Scan for the cell matching the given text and deliver its (X, Y) coordinate at center. 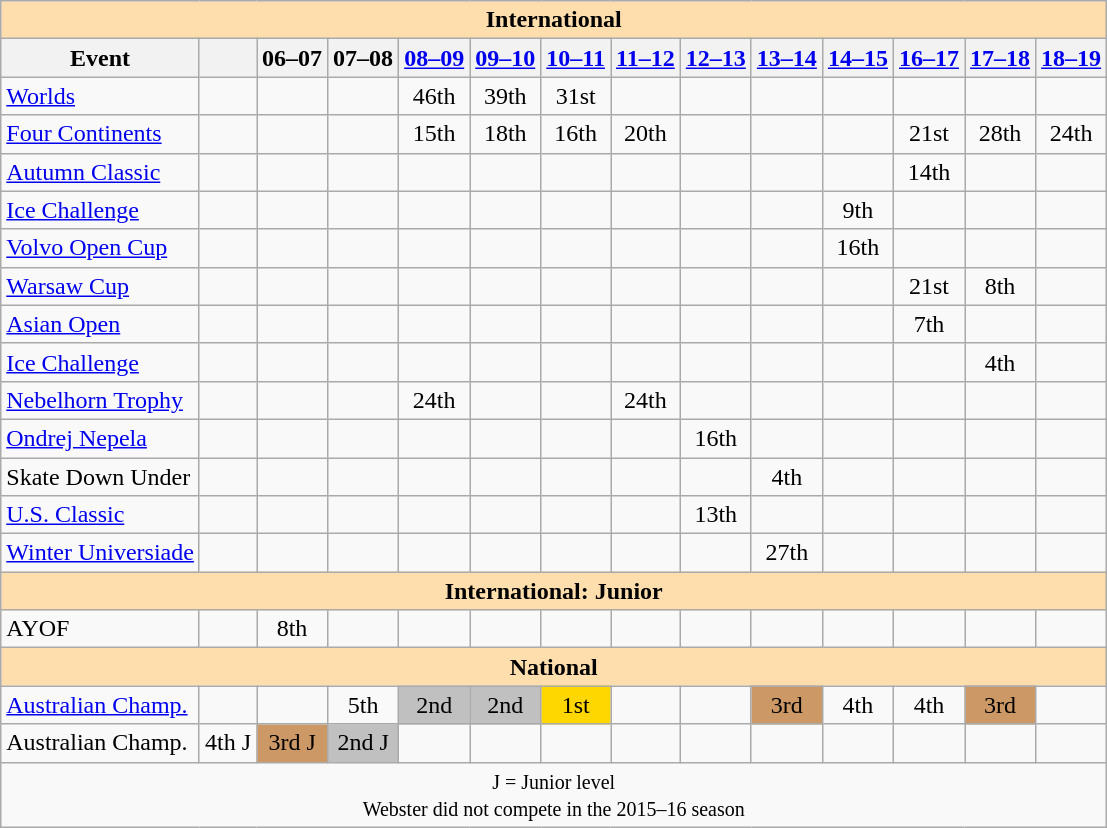
Event (100, 58)
9th (858, 210)
13th (716, 515)
07–08 (364, 58)
16–17 (928, 58)
4th J (228, 743)
AYOF (100, 629)
Ondrej Nepela (100, 438)
Skate Down Under (100, 477)
15th (434, 134)
08–09 (434, 58)
28th (1000, 134)
27th (786, 553)
18–19 (1072, 58)
10–11 (576, 58)
Worlds (100, 96)
J = Junior level Webster did not compete in the 2015–16 season (554, 794)
Winter Universiade (100, 553)
U.S. Classic (100, 515)
Nebelhorn Trophy (100, 400)
14–15 (858, 58)
National (554, 667)
2nd J (364, 743)
3rd J (292, 743)
11–12 (646, 58)
18th (506, 134)
1st (576, 705)
Warsaw Cup (100, 286)
Four Continents (100, 134)
14th (928, 172)
Volvo Open Cup (100, 248)
13–14 (786, 58)
Autumn Classic (100, 172)
12–13 (716, 58)
39th (506, 96)
09–10 (506, 58)
06–07 (292, 58)
20th (646, 134)
31st (576, 96)
46th (434, 96)
International: Junior (554, 591)
17–18 (1000, 58)
Asian Open (100, 324)
International (554, 20)
7th (928, 324)
5th (364, 705)
